Extract the [X, Y] coordinate from the center of the cell holding the provided text.  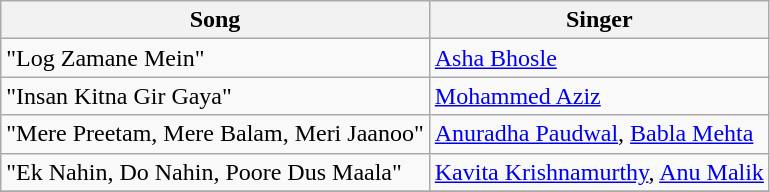
Singer [599, 20]
Mohammed Aziz [599, 96]
"Mere Preetam, Mere Balam, Meri Jaanoo" [216, 134]
Anuradha Paudwal, Babla Mehta [599, 134]
"Insan Kitna Gir Gaya" [216, 96]
Asha Bhosle [599, 58]
"Log Zamane Mein" [216, 58]
"Ek Nahin, Do Nahin, Poore Dus Maala" [216, 172]
Kavita Krishnamurthy, Anu Malik [599, 172]
Song [216, 20]
